Return [X, Y] of the center of cell containing provided text 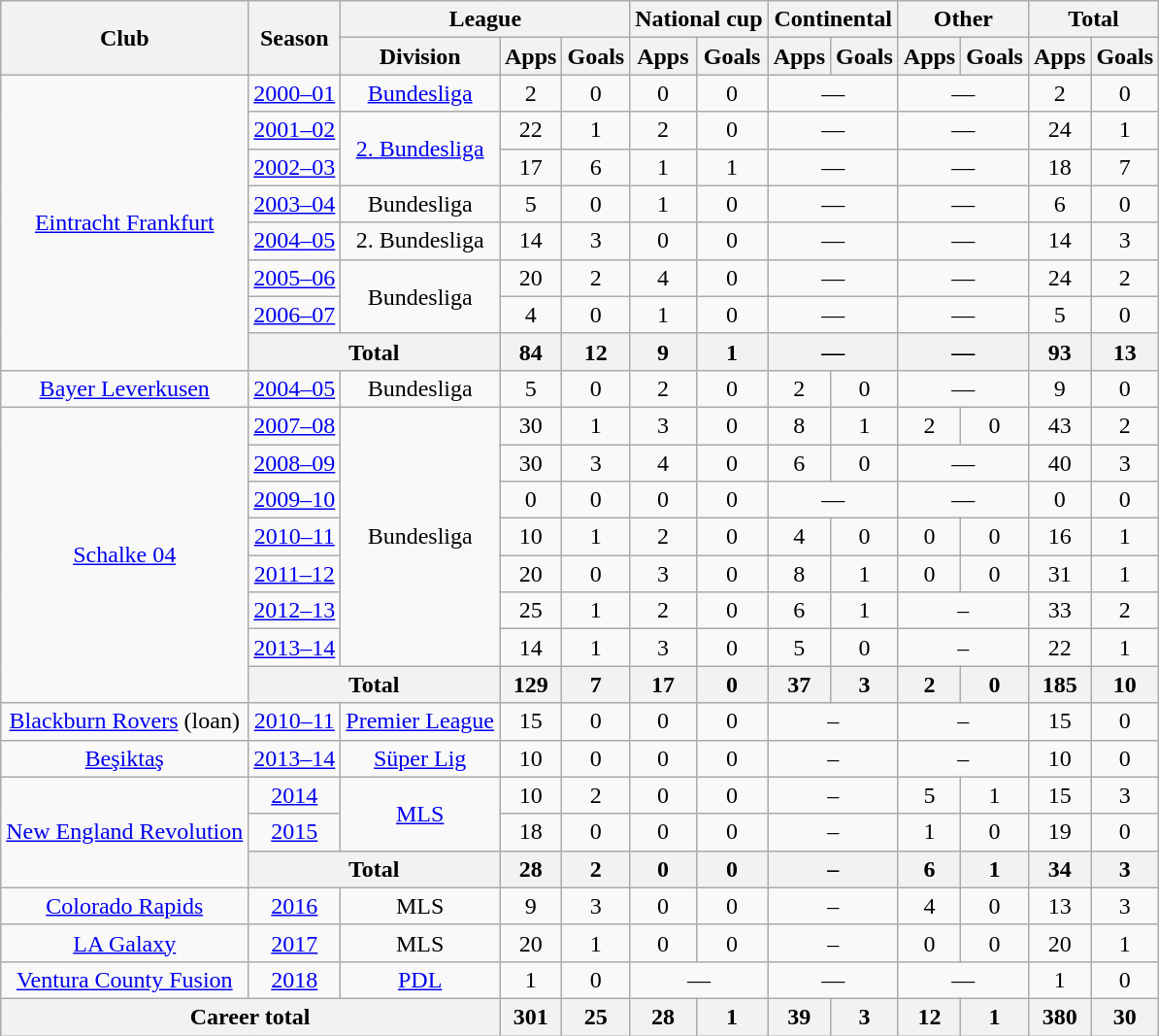
2003–04 [295, 204]
2018 [295, 980]
16 [1059, 537]
Süper Lig [420, 758]
League [485, 19]
40 [1059, 463]
2014 [295, 795]
Club [124, 38]
Schalke 04 [124, 554]
2006–07 [295, 315]
Season [295, 38]
Eintracht Frankfurt [124, 222]
2005–06 [295, 278]
PDL [420, 980]
2016 [295, 906]
2011–12 [295, 574]
2002–03 [295, 167]
Career total [250, 1017]
84 [530, 351]
33 [1059, 611]
Beşiktaş [124, 758]
2000–01 [295, 93]
129 [530, 685]
Continental [833, 19]
2012–13 [295, 611]
39 [799, 1017]
National cup [699, 19]
LA Galaxy [124, 943]
34 [1059, 869]
Colorado Rapids [124, 906]
Other [963, 19]
2015 [295, 832]
185 [1059, 685]
Bayer Leverkusen [124, 388]
Ventura County Fusion [124, 980]
2007–08 [295, 425]
43 [1059, 425]
Division [420, 56]
301 [530, 1017]
Blackburn Rovers (loan) [124, 721]
19 [1059, 832]
2009–10 [295, 500]
2001–02 [295, 130]
93 [1059, 351]
New England Revolution [124, 832]
37 [799, 685]
2008–09 [295, 463]
380 [1059, 1017]
2017 [295, 943]
Premier League [420, 721]
31 [1059, 574]
